Provide the [X, Y] coordinate of the cell's center where the given text is located.  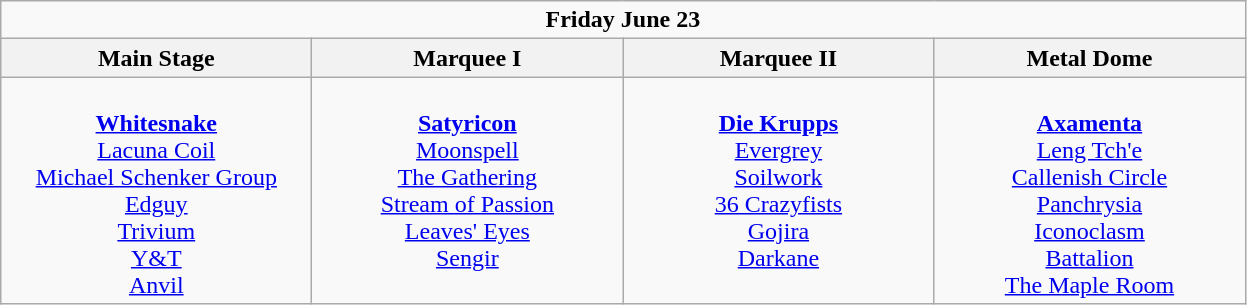
Die Krupps Evergrey Soilwork 36 Crazyfists Gojira Darkane [778, 190]
Marquee II [778, 58]
Metal Dome [1090, 58]
Main Stage [156, 58]
Friday June 23 [623, 20]
Whitesnake Lacuna Coil Michael Schenker Group Edguy Trivium Y&T Anvil [156, 190]
Satyricon Moonspell The Gathering Stream of Passion Leaves' Eyes Sengir [468, 190]
Marquee I [468, 58]
Axamenta Leng Tch'e Callenish Circle Panchrysia Iconoclasm Battalion The Maple Room [1090, 190]
